Return the [X, Y] coordinate for the center point of the cell that contains the specified text.  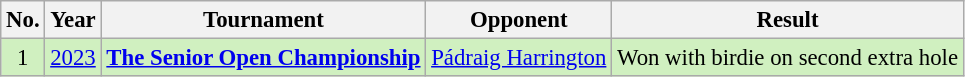
Pádraig Harrington [519, 58]
2023 [73, 58]
Result [788, 20]
Year [73, 20]
Opponent [519, 20]
No. [23, 20]
Won with birdie on second extra hole [788, 58]
Tournament [264, 20]
The Senior Open Championship [264, 58]
1 [23, 58]
